Extract the [x, y] coordinate from the center of the cell holding the provided text.  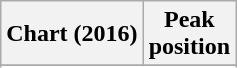
Peakposition [189, 34]
Chart (2016) [72, 34]
